Capture the cell that displays the provided text and extract its [x, y] central coordinate. 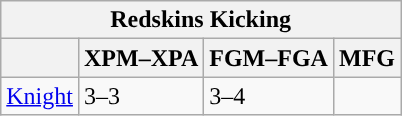
FGM–FGA [269, 58]
MFG [366, 58]
Knight [40, 96]
Redskins Kicking [201, 20]
XPM–XPA [140, 58]
3–4 [269, 96]
3–3 [140, 96]
